Detect which cell encompasses the target text, then output its [X, Y] center coordinate. 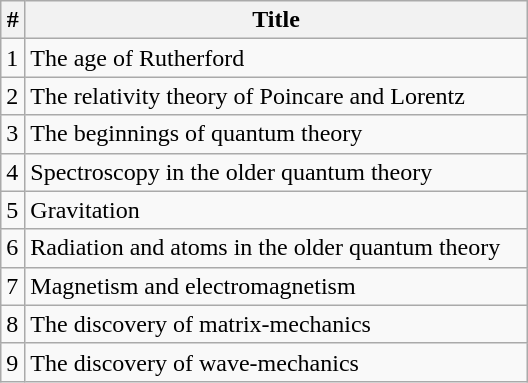
The age of Rutherford [276, 58]
Title [276, 20]
The discovery of matrix-mechanics [276, 324]
4 [13, 172]
5 [13, 210]
Spectroscopy in the older quantum theory [276, 172]
8 [13, 324]
Radiation and atoms in the older quantum theory [276, 248]
Gravitation [276, 210]
6 [13, 248]
The relativity theory of Poincare and Lorentz [276, 96]
# [13, 20]
Magnetism and electromagnetism [276, 286]
3 [13, 134]
2 [13, 96]
9 [13, 362]
7 [13, 286]
1 [13, 58]
The discovery of wave-mechanics [276, 362]
The beginnings of quantum theory [276, 134]
